Search for the cell housing the specified text and yield its [X, Y] center coordinate. 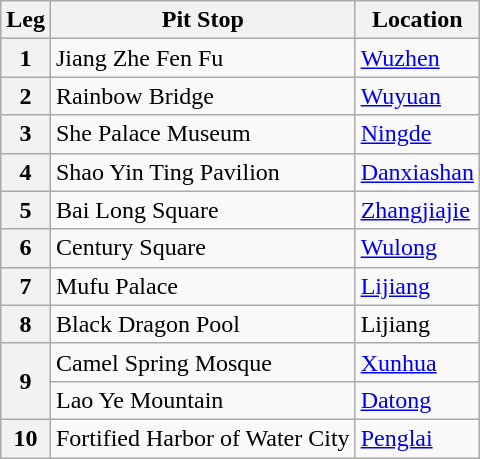
Pit Stop [202, 20]
Location [417, 20]
Wuyuan [417, 96]
Ningde [417, 134]
Camel Spring Mosque [202, 362]
7 [26, 286]
1 [26, 58]
Penglai [417, 438]
Danxiashan [417, 172]
Fortified Harbor of Water City [202, 438]
Wuzhen [417, 58]
4 [26, 172]
2 [26, 96]
Leg [26, 20]
10 [26, 438]
Rainbow Bridge [202, 96]
Lao Ye Mountain [202, 400]
9 [26, 381]
5 [26, 210]
Zhangjiajie [417, 210]
Black Dragon Pool [202, 324]
3 [26, 134]
Bai Long Square [202, 210]
She Palace Museum [202, 134]
Century Square [202, 248]
6 [26, 248]
Jiang Zhe Fen Fu [202, 58]
Wulong [417, 248]
Mufu Palace [202, 286]
Shao Yin Ting Pavilion [202, 172]
Xunhua [417, 362]
Datong [417, 400]
8 [26, 324]
